Extract the (X, Y) coordinate from the center of the cell holding the provided text.  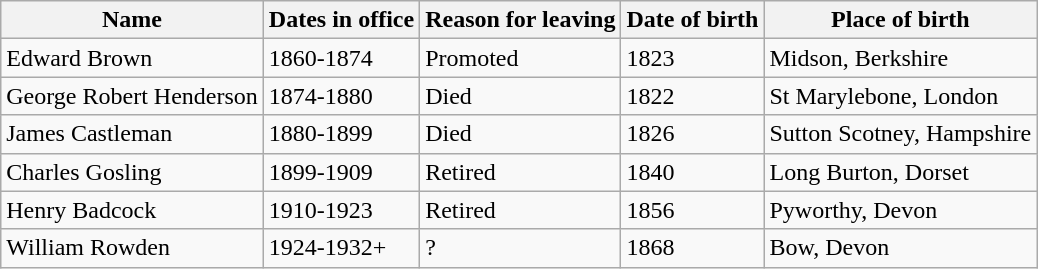
St Marylebone, London (900, 96)
1899-1909 (341, 172)
George Robert Henderson (132, 96)
Pyworthy, Devon (900, 210)
1868 (692, 248)
Charles Gosling (132, 172)
1924-1932+ (341, 248)
Date of birth (692, 20)
1840 (692, 172)
Long Burton, Dorset (900, 172)
Promoted (520, 58)
1823 (692, 58)
James Castleman (132, 134)
William Rowden (132, 248)
1874-1880 (341, 96)
1880-1899 (341, 134)
Place of birth (900, 20)
1910-1923 (341, 210)
1822 (692, 96)
Sutton Scotney, Hampshire (900, 134)
Name (132, 20)
Bow, Devon (900, 248)
1856 (692, 210)
1860-1874 (341, 58)
Edward Brown (132, 58)
Dates in office (341, 20)
Reason for leaving (520, 20)
Midson, Berkshire (900, 58)
? (520, 248)
Henry Badcock (132, 210)
1826 (692, 134)
